Return the (X, Y) coordinate for the center point of the cell that contains the specified text.  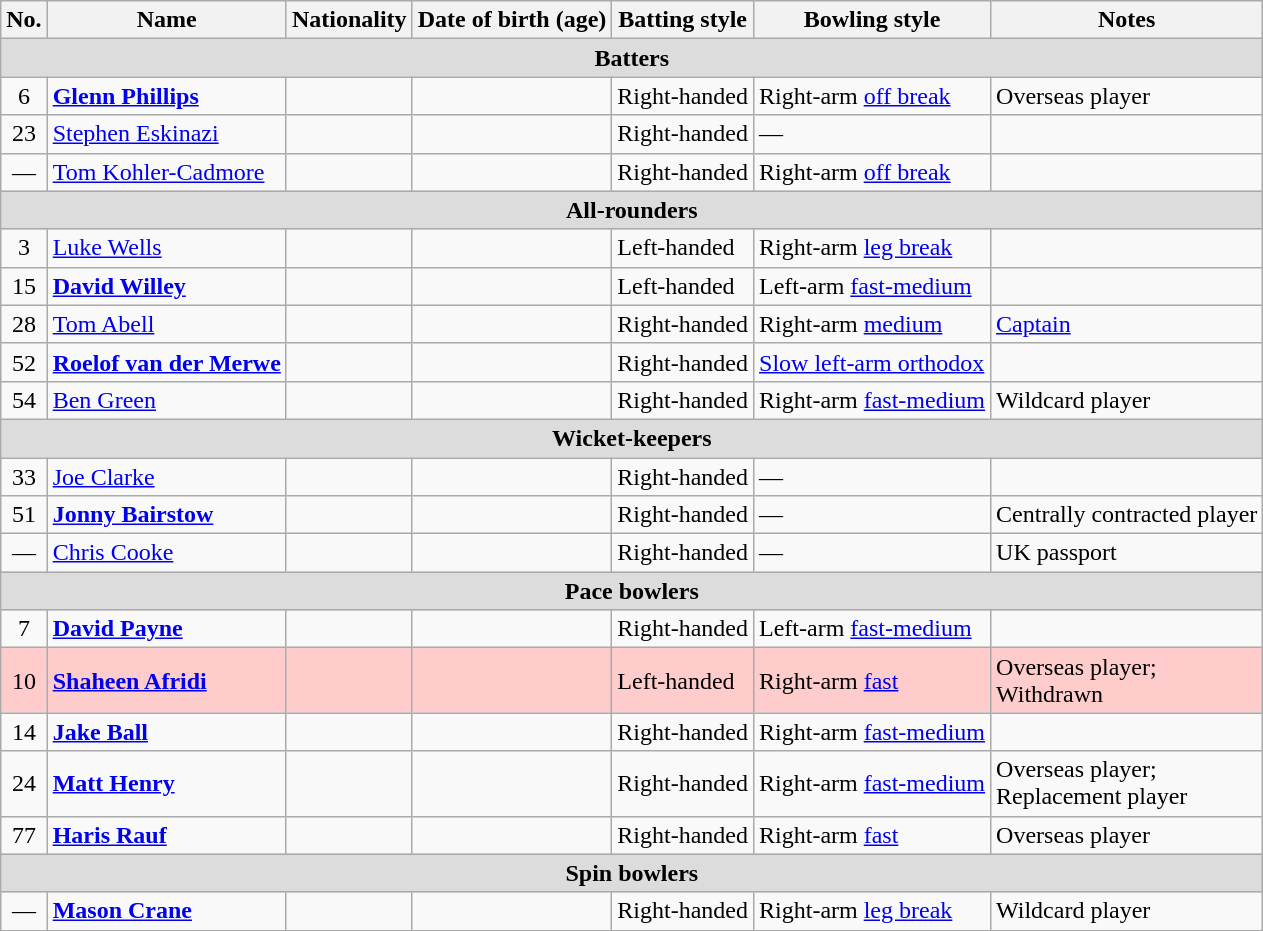
15 (24, 286)
Shaheen Afridi (166, 680)
7 (24, 629)
Tom Kohler-Cadmore (166, 172)
Name (166, 20)
Matt Henry (166, 784)
Notes (1127, 20)
Nationality (349, 20)
23 (24, 134)
David Willey (166, 286)
Batting style (683, 20)
No. (24, 20)
Glenn Phillips (166, 96)
Batters (632, 58)
Joe Clarke (166, 477)
77 (24, 835)
6 (24, 96)
14 (24, 732)
Tom Abell (166, 324)
Luke Wells (166, 248)
Overseas player; Replacement player (1127, 784)
Captain (1127, 324)
33 (24, 477)
Haris Rauf (166, 835)
Pace bowlers (632, 591)
Date of birth (age) (512, 20)
UK passport (1127, 553)
All-rounders (632, 210)
Right-arm medium (872, 324)
Ben Green (166, 400)
Roelof van der Merwe (166, 362)
Centrally contracted player (1127, 515)
David Payne (166, 629)
Mason Crane (166, 911)
3 (24, 248)
Chris Cooke (166, 553)
Wicket-keepers (632, 438)
Jonny Bairstow (166, 515)
Overseas player; Withdrawn (1127, 680)
Spin bowlers (632, 873)
Bowling style (872, 20)
28 (24, 324)
24 (24, 784)
10 (24, 680)
54 (24, 400)
Stephen Eskinazi (166, 134)
51 (24, 515)
52 (24, 362)
Slow left-arm orthodox (872, 362)
Jake Ball (166, 732)
